Detect which cell encompasses the target text, then output its [X, Y] center coordinate. 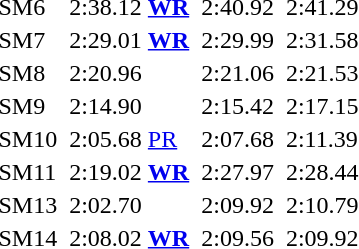
2:09.92 [238, 205]
2:05.68 PR [130, 139]
2:19.02 WR [130, 172]
2:20.96 [130, 73]
2:15.42 [238, 106]
2:27.97 [238, 172]
2:29.99 [238, 40]
2:14.90 [130, 106]
2:07.68 [238, 139]
2:21.06 [238, 73]
2:29.01 WR [130, 40]
2:02.70 [130, 205]
